Identify which cell holds the provided text, then report its [X, Y] central coordinate. 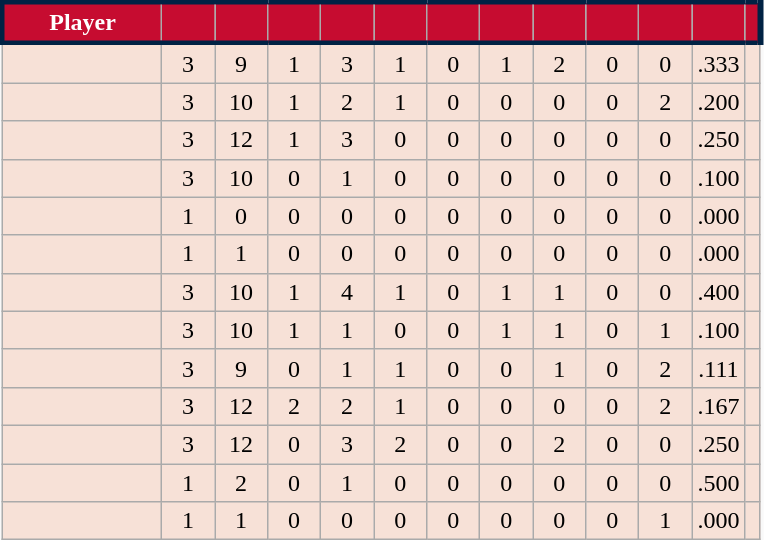
.333 [718, 63]
.167 [718, 406]
.400 [718, 292]
.500 [718, 483]
Player [82, 22]
.200 [718, 102]
4 [348, 292]
.111 [718, 368]
